Extract the (X, Y) coordinate from the center of the cell holding the provided text.  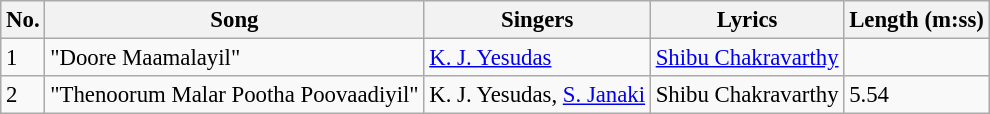
Song (234, 20)
No. (23, 20)
K. J. Yesudas (537, 58)
Lyrics (746, 20)
1 (23, 58)
K. J. Yesudas, S. Janaki (537, 95)
Length (m:ss) (916, 20)
"Doore Maamalayil" (234, 58)
5.54 (916, 95)
2 (23, 95)
Singers (537, 20)
"Thenoorum Malar Pootha Poovaadiyil" (234, 95)
